For the text-containing cell, return its midpoint in [X, Y] coordinate format. 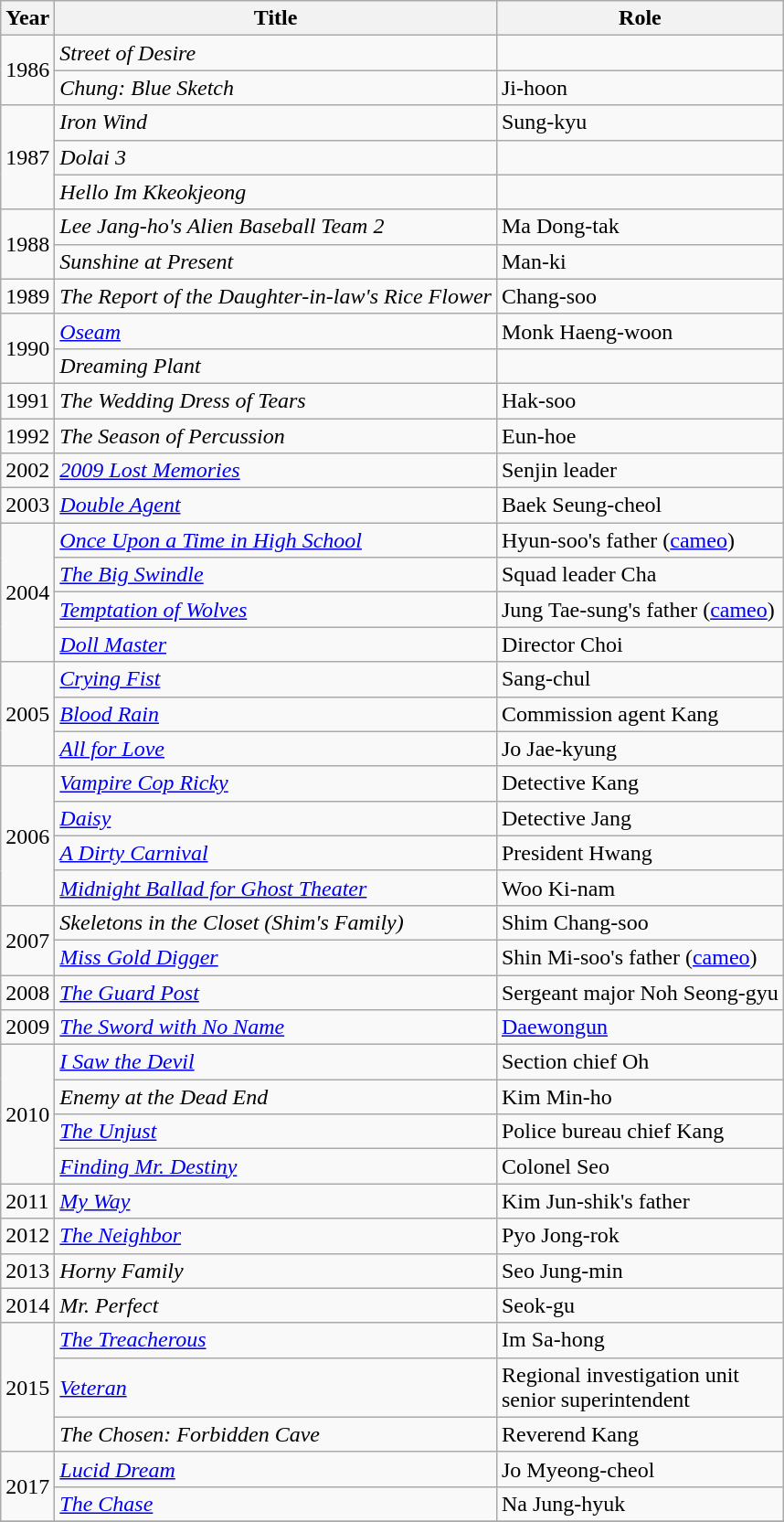
Dolai 3 [276, 157]
Na Jung-hyuk [640, 1504]
Kim Min-ho [640, 1097]
Street of Desire [276, 53]
2010 [27, 1114]
Senjin leader [640, 471]
The Guard Post [276, 992]
2017 [27, 1486]
Chang-soo [640, 296]
Eun-hoe [640, 436]
Sunshine at Present [276, 261]
Hyun-soo's father (cameo) [640, 540]
Iron Wind [276, 122]
Director Choi [640, 644]
All for Love [276, 749]
The Unjust [276, 1132]
Jo Myeong-cheol [640, 1469]
1988 [27, 244]
2013 [27, 1271]
Finding Mr. Destiny [276, 1166]
The Season of Percussion [276, 436]
Miss Gold Digger [276, 957]
1990 [27, 348]
Im Sa-hong [640, 1340]
Year [27, 18]
Midnight Ballad for Ghost Theater [276, 888]
Ma Dong-tak [640, 227]
Temptation of Wolves [276, 610]
Lee Jang-ho's Alien Baseball Team 2 [276, 227]
1987 [27, 157]
Sang-chul [640, 679]
Daisy [276, 818]
Oseam [276, 331]
2006 [27, 836]
Seok-gu [640, 1305]
2008 [27, 992]
Hak-soo [640, 400]
Role [640, 18]
Kim Jun-shik's father [640, 1201]
Man-ki [640, 261]
2011 [27, 1201]
The Chosen: Forbidden Cave [276, 1434]
My Way [276, 1201]
2009 Lost Memories [276, 471]
I Saw the Devil [276, 1062]
2009 [27, 1027]
1989 [27, 296]
Commission agent Kang [640, 714]
The Treacherous [276, 1340]
Colonel Seo [640, 1166]
The Big Swindle [276, 575]
Sung-kyu [640, 122]
Doll Master [276, 644]
Sergeant major Noh Seong-gyu [640, 992]
Detective Kang [640, 783]
Detective Jang [640, 818]
Shim Chang-soo [640, 922]
Reverend Kang [640, 1434]
Jung Tae-sung's father (cameo) [640, 610]
Baek Seung-cheol [640, 506]
Veteran [276, 1388]
A Dirty Carnival [276, 853]
Blood Rain [276, 714]
2014 [27, 1305]
Dreaming Plant [276, 366]
2003 [27, 506]
1992 [27, 436]
Enemy at the Dead End [276, 1097]
Ji-hoon [640, 88]
Police bureau chief Kang [640, 1132]
Lucid Dream [276, 1469]
Chung: Blue Sketch [276, 88]
2015 [27, 1388]
Regional investigation unit senior superintendent [640, 1388]
1986 [27, 70]
The Report of the Daughter-in-law's Rice Flower [276, 296]
Daewongun [640, 1027]
Jo Jae-kyung [640, 749]
Mr. Perfect [276, 1305]
The Wedding Dress of Tears [276, 400]
Squad leader Cha [640, 575]
Horny Family [276, 1271]
Crying Fist [276, 679]
Pyo Jong-rok [640, 1236]
2004 [27, 592]
2002 [27, 471]
Monk Haeng-woon [640, 331]
Hello Im Kkeokjeong [276, 192]
Vampire Cop Ricky [276, 783]
The Neighbor [276, 1236]
2012 [27, 1236]
Once Upon a Time in High School [276, 540]
1991 [27, 400]
2005 [27, 714]
Skeletons in the Closet (Shim's Family) [276, 922]
Seo Jung-min [640, 1271]
Woo Ki-nam [640, 888]
The Sword with No Name [276, 1027]
Section chief Oh [640, 1062]
Shin Mi-soo's father (cameo) [640, 957]
Double Agent [276, 506]
President Hwang [640, 853]
2007 [27, 940]
The Chase [276, 1504]
Title [276, 18]
